Detect which cell encompasses the target text, then output its [X, Y] center coordinate. 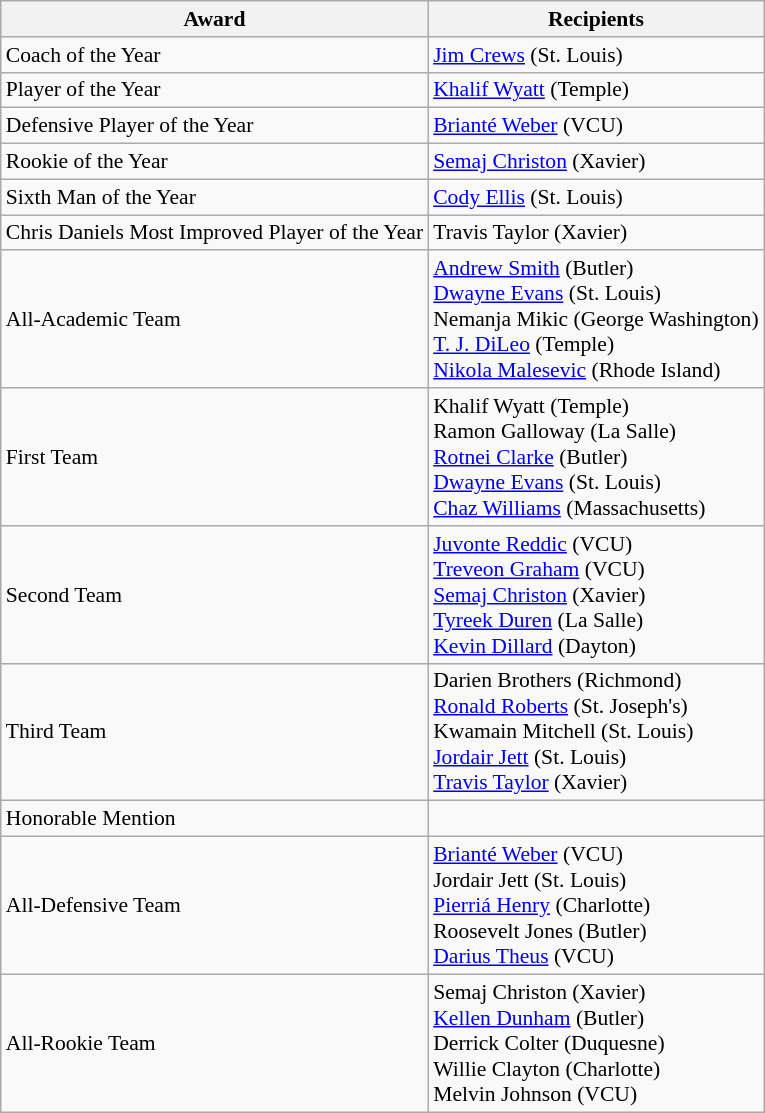
First Team [214, 457]
Coach of the Year [214, 55]
Andrew Smith (Butler) Dwayne Evans (St. Louis) Nemanja Mikic (George Washington) T. J. DiLeo (Temple) Nikola Malesevic (Rhode Island) [596, 320]
All-Defensive Team [214, 906]
Honorable Mention [214, 819]
Cody Ellis (St. Louis) [596, 197]
Jim Crews (St. Louis) [596, 55]
Khalif Wyatt (Temple) [596, 90]
Brianté Weber (VCU) [596, 126]
Award [214, 19]
Second Team [214, 595]
Defensive Player of the Year [214, 126]
Recipients [596, 19]
Juvonte Reddic (VCU) Treveon Graham (VCU) Semaj Christon (Xavier) Tyreek Duren (La Salle) Kevin Dillard (Dayton) [596, 595]
Third Team [214, 732]
Semaj Christon (Xavier) Kellen Dunham (Butler) Derrick Colter (Duquesne) Willie Clayton (Charlotte) Melvin Johnson (VCU) [596, 1043]
Khalif Wyatt (Temple) Ramon Galloway (La Salle) Rotnei Clarke (Butler) Dwayne Evans (St. Louis) Chaz Williams (Massachusetts) [596, 457]
Travis Taylor (Xavier) [596, 233]
Darien Brothers (Richmond) Ronald Roberts (St. Joseph's) Kwamain Mitchell (St. Louis) Jordair Jett (St. Louis) Travis Taylor (Xavier) [596, 732]
Chris Daniels Most Improved Player of the Year [214, 233]
Sixth Man of the Year [214, 197]
Semaj Christon (Xavier) [596, 162]
Player of the Year [214, 90]
All-Academic Team [214, 320]
All-Rookie Team [214, 1043]
Brianté Weber (VCU) Jordair Jett (St. Louis) Pierriá Henry (Charlotte) Roosevelt Jones (Butler) Darius Theus (VCU) [596, 906]
Rookie of the Year [214, 162]
